From the cell containing the given text, extract its center point as [X, Y] coordinate. 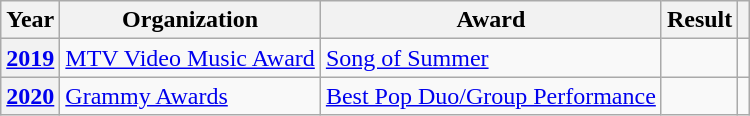
Year [30, 20]
Song of Summer [490, 58]
2019 [30, 58]
Best Pop Duo/Group Performance [490, 96]
MTV Video Music Award [190, 58]
Award [490, 20]
Organization [190, 20]
2020 [30, 96]
Grammy Awards [190, 96]
Result [699, 20]
